Find where the given text appears and provide that cell's center as [X, Y] coordinate. 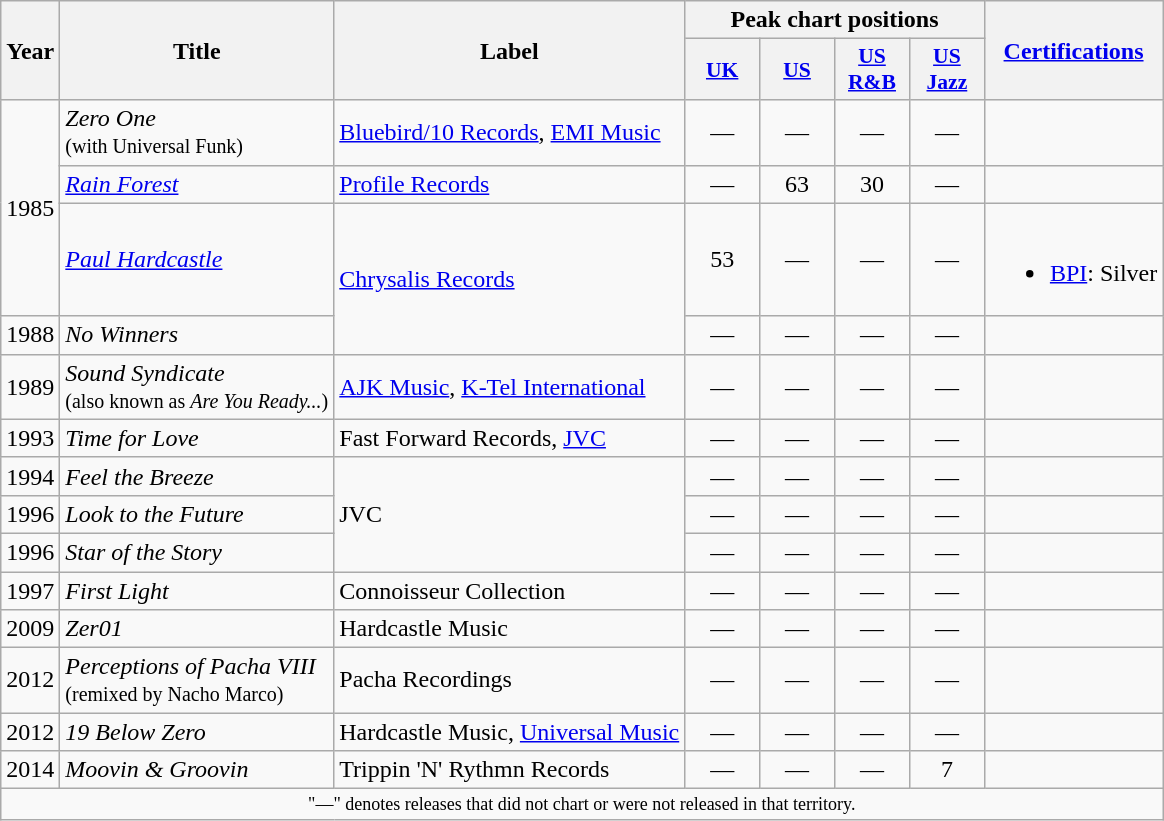
Sound Syndicate (also known as Are You Ready...) [197, 386]
No Winners [197, 335]
Title [197, 50]
Paul Hardcastle [197, 260]
Certifications [1073, 50]
US Jazz [946, 70]
Moovin & Groovin [197, 770]
JVC [510, 514]
Fast Forward Records, JVC [510, 438]
Zer01 [197, 629]
53 [722, 260]
UK [722, 70]
Time for Love [197, 438]
Bluebird/10 Records, EMI Music [510, 132]
"—" denotes releases that did not chart or were not released in that territory. [582, 804]
Hardcastle Music [510, 629]
7 [946, 770]
First Light [197, 591]
Hardcastle Music, Universal Music [510, 732]
Pacha Recordings [510, 680]
Rain Forest [197, 184]
1988 [30, 335]
US R&B [872, 70]
Look to the Future [197, 514]
1989 [30, 386]
63 [798, 184]
US [798, 70]
19 Below Zero [197, 732]
Year [30, 50]
30 [872, 184]
Connoisseur Collection [510, 591]
Label [510, 50]
1985 [30, 208]
Star of the Story [197, 552]
2014 [30, 770]
Trippin 'N' Rythmn Records [510, 770]
BPI: Silver [1073, 260]
Peak chart positions [835, 20]
1997 [30, 591]
Feel the Breeze [197, 476]
Zero One (with Universal Funk) [197, 132]
1994 [30, 476]
Perceptions of Pacha VIII (remixed by Nacho Marco) [197, 680]
Profile Records [510, 184]
Chrysalis Records [510, 278]
1993 [30, 438]
AJK Music, K-Tel International [510, 386]
2009 [30, 629]
